Find where the given text appears and provide that cell's center as (X, Y) coordinate. 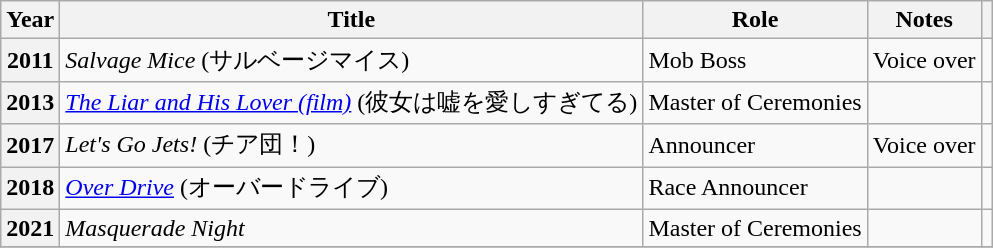
Role (755, 20)
Year (30, 20)
Race Announcer (755, 188)
Announcer (755, 146)
Masquerade Night (352, 228)
2018 (30, 188)
2013 (30, 102)
2011 (30, 60)
Title (352, 20)
Over Drive (オーバードライブ) (352, 188)
Let's Go Jets! (チア団！) (352, 146)
Notes (924, 20)
The Liar and His Lover (film) (彼女は嘘を愛しすぎてる) (352, 102)
Salvage Mice (サルベージマイス) (352, 60)
2021 (30, 228)
2017 (30, 146)
Mob Boss (755, 60)
